Capture the cell that displays the provided text and extract its [X, Y] central coordinate. 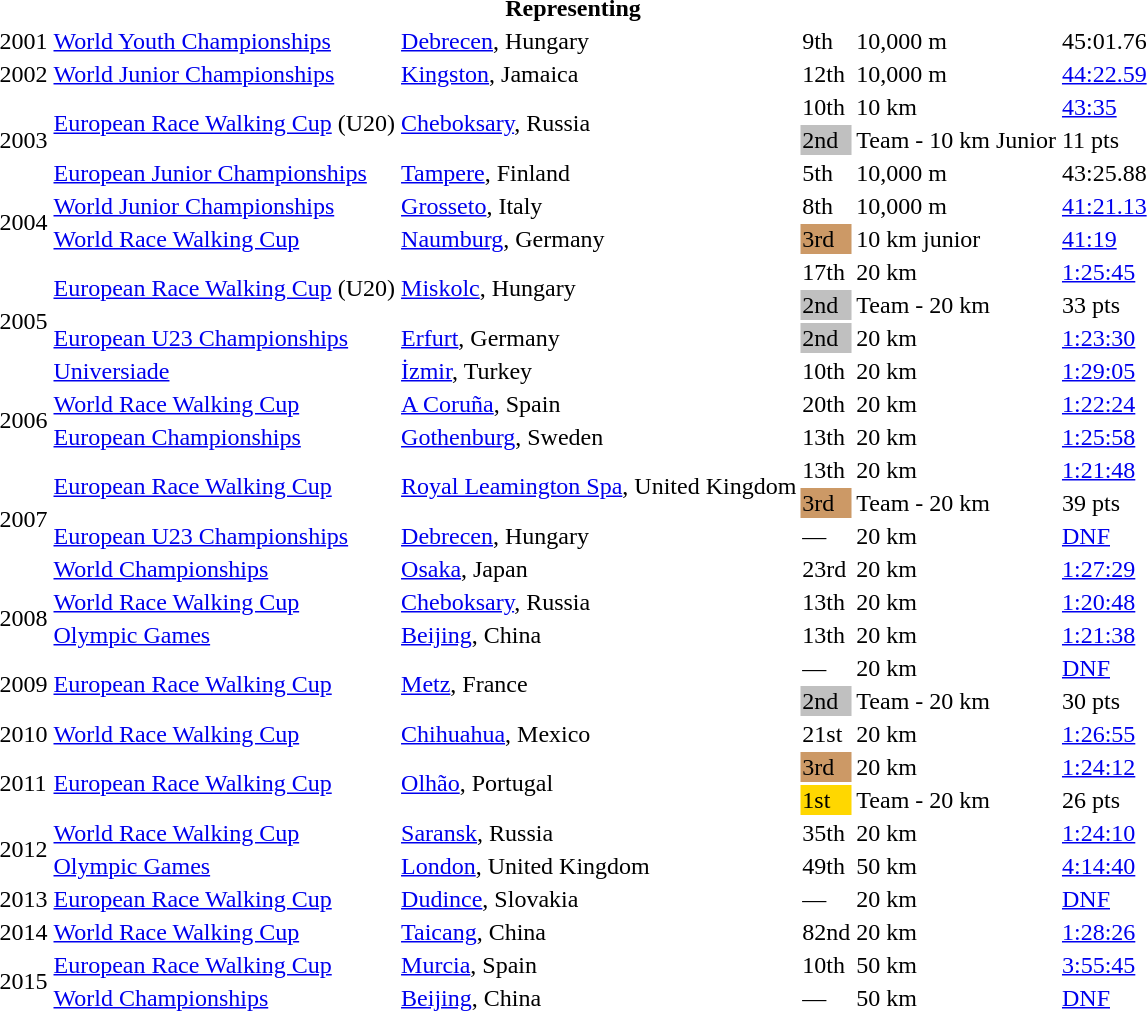
Royal Leamington Spa, United Kingdom [599, 486]
21st [826, 734]
London, United Kingdom [599, 866]
Grosseto, Italy [599, 206]
17th [826, 272]
Metz, France [599, 684]
1st [826, 800]
9th [826, 41]
Osaka, Japan [599, 569]
20th [826, 404]
Kingston, Jamaica [599, 74]
12th [826, 74]
Dudince, Slovakia [599, 899]
World Championships [224, 569]
Team - 10 km Junior [956, 140]
Murcia, Spain [599, 965]
Gothenburg, Sweden [599, 437]
Olhão, Portugal [599, 784]
Tampere, Finland [599, 173]
World Youth Championships [224, 41]
35th [826, 833]
Beijing, China [599, 635]
Saransk, Russia [599, 833]
Erfurt, Germany [599, 338]
10 km junior [956, 239]
European Junior Championships [224, 173]
Chihuahua, Mexico [599, 734]
Universiade [224, 371]
Miskolc, Hungary [599, 288]
23rd [826, 569]
İzmir, Turkey [599, 371]
10 km [956, 107]
Naumburg, Germany [599, 239]
8th [826, 206]
A Coruña, Spain [599, 404]
82nd [826, 932]
Taicang, China [599, 932]
5th [826, 173]
European Championships [224, 437]
49th [826, 866]
